Extract the [X, Y] coordinate from the center of the cell holding the provided text.  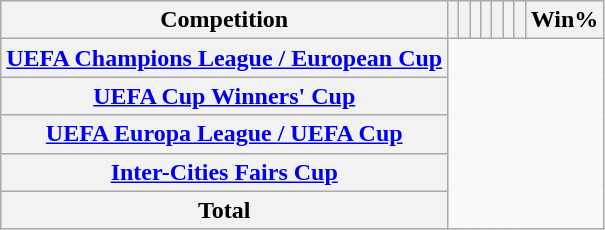
UEFA Europa League / UEFA Cup [224, 134]
UEFA Cup Winners' Cup [224, 96]
Inter-Cities Fairs Cup [224, 172]
Win% [564, 20]
Total [224, 210]
Competition [224, 20]
UEFA Champions League / European Cup [224, 58]
